Find where the given text appears and provide that cell's center as [X, Y] coordinate. 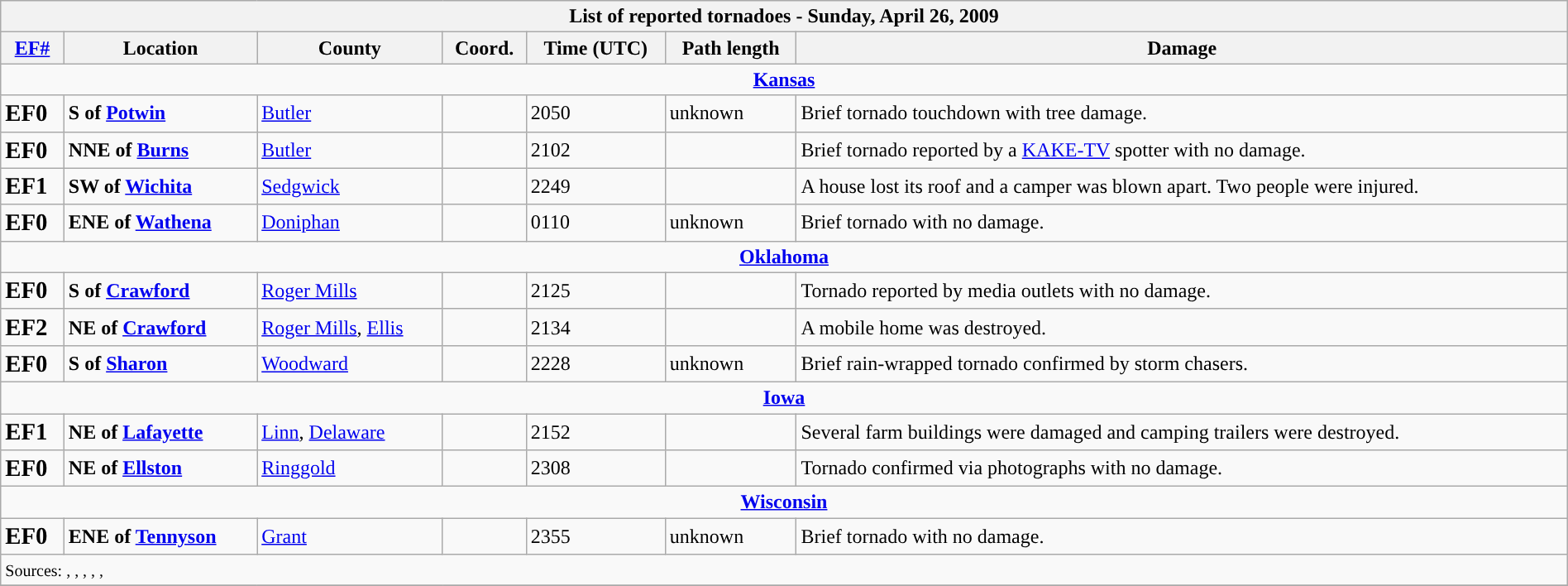
Time (UTC) [595, 48]
2249 [595, 186]
Brief tornado reported by a KAKE-TV spotter with no damage. [1182, 150]
Coord. [485, 48]
2050 [595, 113]
Location [160, 48]
Several farm buildings were damaged and camping trailers were destroyed. [1182, 432]
ENE of Wathena [160, 223]
EF# [33, 48]
NE of Ellston [160, 468]
Path length [731, 48]
Damage [1182, 48]
S of Sharon [160, 363]
2134 [595, 327]
Sources: , , , , , [784, 570]
Wisconsin [784, 502]
Tornado confirmed via photographs with no damage. [1182, 468]
S of Crawford [160, 291]
2308 [595, 468]
Linn, Delaware [350, 432]
ENE of Tennyson [160, 536]
A house lost its roof and a camper was blown apart. Two people were injured. [1182, 186]
Sedgwick [350, 186]
NNE of Burns [160, 150]
Woodward [350, 363]
SW of Wichita [160, 186]
EF2 [33, 327]
Kansas [784, 79]
Roger Mills, Ellis [350, 327]
Tornado reported by media outlets with no damage. [1182, 291]
2355 [595, 536]
2102 [595, 150]
List of reported tornadoes - Sunday, April 26, 2009 [784, 17]
Roger Mills [350, 291]
Doniphan [350, 223]
2152 [595, 432]
NE of Crawford [160, 327]
Iowa [784, 397]
Brief rain-wrapped tornado confirmed by storm chasers. [1182, 363]
Oklahoma [784, 257]
County [350, 48]
Grant [350, 536]
S of Potwin [160, 113]
NE of Lafayette [160, 432]
Ringgold [350, 468]
2125 [595, 291]
2228 [595, 363]
A mobile home was destroyed. [1182, 327]
0110 [595, 223]
Brief tornado touchdown with tree damage. [1182, 113]
